Search for the cell housing the specified text and yield its (x, y) center coordinate. 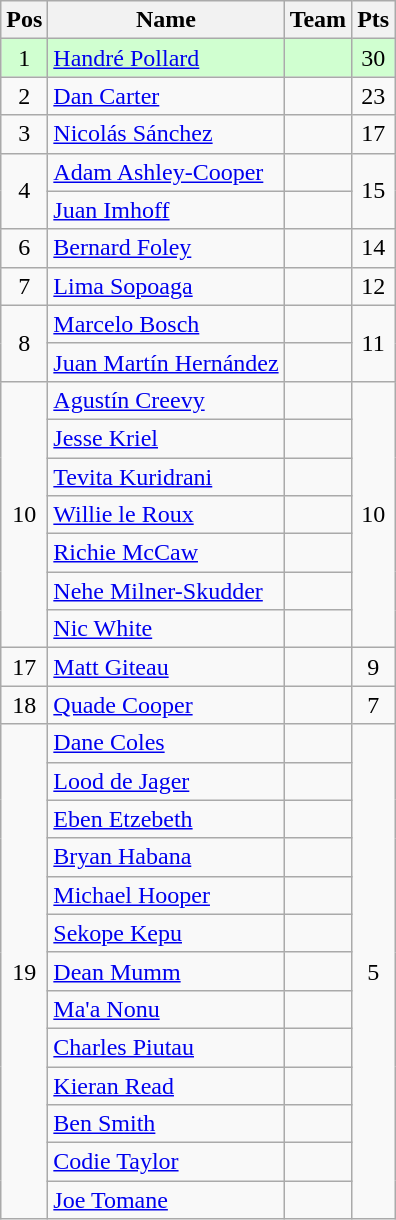
Juan Martín Hernández (166, 362)
Eben Etzebeth (166, 819)
Juan Imhoff (166, 210)
Bryan Habana (166, 857)
Pts (374, 20)
Dane Coles (166, 743)
2 (24, 96)
Handré Pollard (166, 58)
6 (24, 248)
Dean Mumm (166, 971)
8 (24, 343)
Ben Smith (166, 1124)
Nicolás Sánchez (166, 134)
Kieran Read (166, 1085)
Name (166, 20)
Tevita Kuridrani (166, 477)
Joe Tomane (166, 1200)
Marcelo Bosch (166, 324)
5 (374, 972)
Nehe Milner-Skudder (166, 591)
12 (374, 286)
Matt Giteau (166, 667)
23 (374, 96)
Pos (24, 20)
14 (374, 248)
Richie McCaw (166, 553)
Nic White (166, 629)
Willie le Roux (166, 515)
1 (24, 58)
Charles Piutau (166, 1047)
3 (24, 134)
Jesse Kriel (166, 438)
Agustín Creevy (166, 400)
Dan Carter (166, 96)
Lima Sopoaga (166, 286)
15 (374, 191)
Ma'a Nonu (166, 1009)
18 (24, 705)
Codie Taylor (166, 1162)
Lood de Jager (166, 781)
Michael Hooper (166, 895)
Adam Ashley-Cooper (166, 172)
Sekope Kepu (166, 933)
11 (374, 343)
Quade Cooper (166, 705)
30 (374, 58)
Team (318, 20)
19 (24, 972)
4 (24, 191)
Bernard Foley (166, 248)
9 (374, 667)
